Detect which cell encompasses the target text, then output its (X, Y) center coordinate. 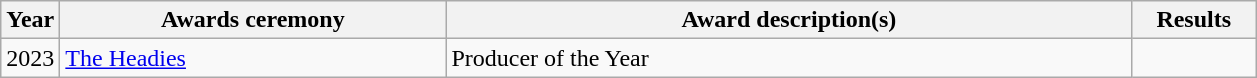
2023 (30, 58)
The Headies (253, 58)
Results (1194, 20)
Awards ceremony (253, 20)
Award description(s) (789, 20)
Producer of the Year (789, 58)
Year (30, 20)
